For the text-containing cell, return its midpoint in (x, y) coordinate format. 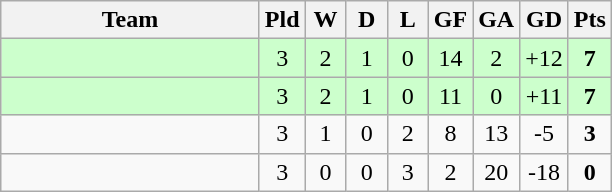
GF (450, 20)
-5 (544, 134)
Team (130, 20)
D (366, 20)
Pld (282, 20)
L (408, 20)
20 (496, 172)
GA (496, 20)
14 (450, 58)
W (326, 20)
GD (544, 20)
+12 (544, 58)
-18 (544, 172)
+11 (544, 96)
13 (496, 134)
8 (450, 134)
11 (450, 96)
Pts (590, 20)
